Provide the (X, Y) coordinate of the cell's center where the given text is located.  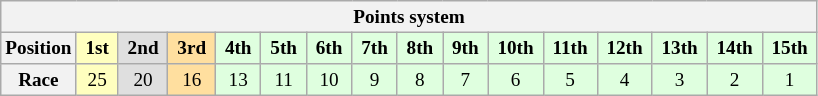
16 (192, 80)
3 (680, 80)
14th (734, 48)
2nd (143, 48)
13th (680, 48)
6 (516, 80)
8 (420, 80)
13 (238, 80)
1 (790, 80)
20 (143, 80)
3rd (192, 48)
Points system (409, 17)
10 (328, 80)
8th (420, 48)
Race (38, 80)
9 (374, 80)
25 (97, 80)
10th (516, 48)
7th (374, 48)
12th (624, 48)
15th (790, 48)
11 (284, 80)
1st (97, 48)
2 (734, 80)
5 (570, 80)
5th (284, 48)
4 (624, 80)
11th (570, 48)
Position (38, 48)
7 (466, 80)
6th (328, 48)
4th (238, 48)
9th (466, 48)
